From the cell containing the given text, extract its center point as [x, y] coordinate. 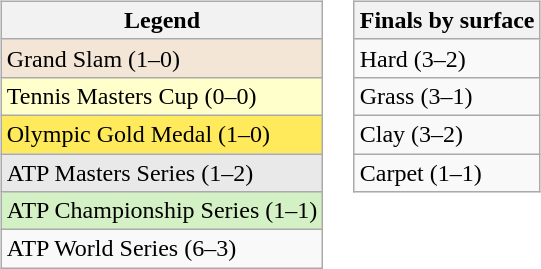
Carpet (1–1) [447, 173]
Grand Slam (1–0) [162, 58]
Hard (3–2) [447, 58]
ATP World Series (6–3) [162, 249]
Grass (3–1) [447, 96]
Legend [162, 20]
Tennis Masters Cup (0–0) [162, 96]
ATP Masters Series (1–2) [162, 173]
ATP Championship Series (1–1) [162, 211]
Olympic Gold Medal (1–0) [162, 134]
Clay (3–2) [447, 134]
Finals by surface [447, 20]
